Identify which cell holds the provided text, then report its (x, y) central coordinate. 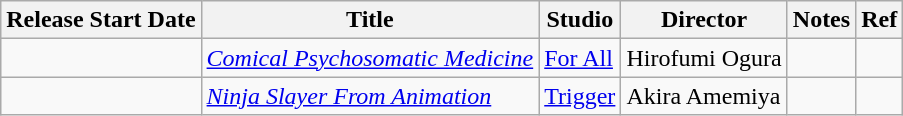
Trigger (580, 96)
Ref (880, 20)
Notes (821, 20)
Hirofumi Ogura (704, 58)
Director (704, 20)
For All (580, 58)
Title (370, 20)
Release Start Date (101, 20)
Comical Psychosomatic Medicine (370, 58)
Studio (580, 20)
Akira Amemiya (704, 96)
Ninja Slayer From Animation (370, 96)
